Capture the cell that displays the provided text and extract its (x, y) central coordinate. 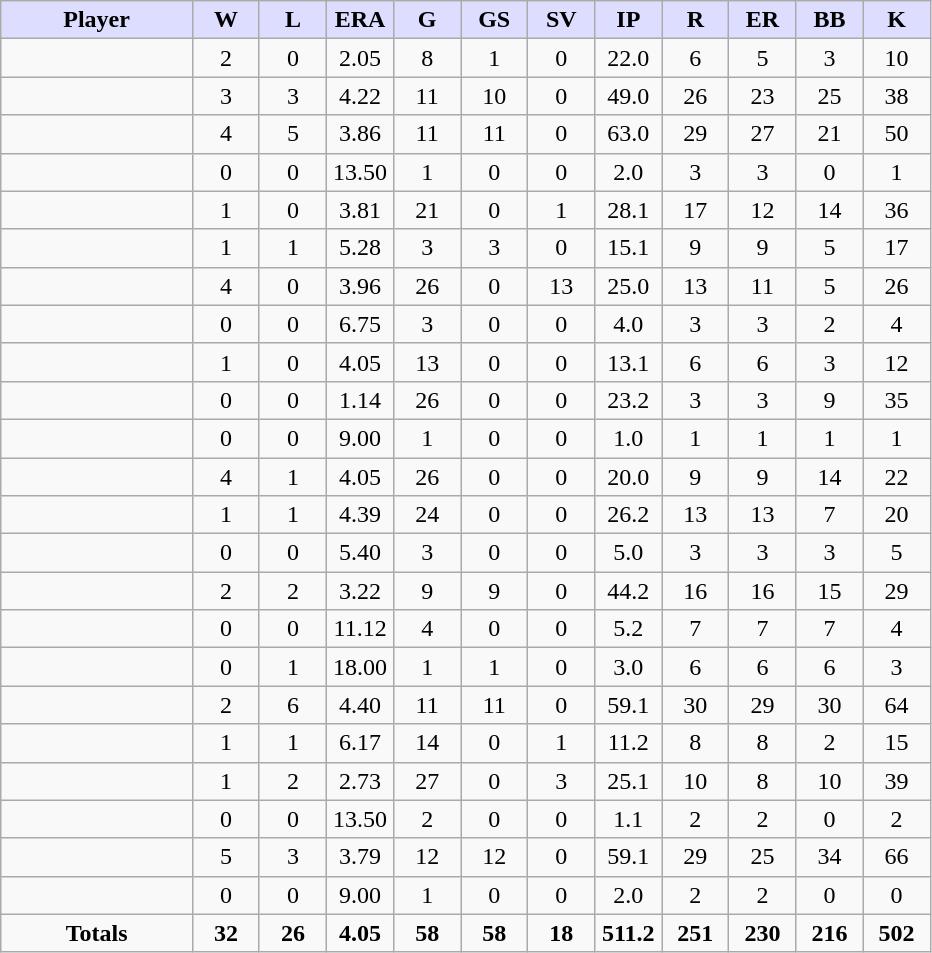
3.22 (360, 591)
66 (896, 857)
50 (896, 134)
11.2 (628, 743)
IP (628, 20)
35 (896, 400)
63.0 (628, 134)
34 (830, 857)
L (292, 20)
Player (97, 20)
18.00 (360, 667)
6.17 (360, 743)
W (226, 20)
ERA (360, 20)
25.0 (628, 286)
4.39 (360, 515)
GS (494, 20)
3.86 (360, 134)
SV (562, 20)
25.1 (628, 781)
502 (896, 933)
24 (428, 515)
11.12 (360, 629)
5.2 (628, 629)
13.1 (628, 362)
6.75 (360, 324)
2.73 (360, 781)
15.1 (628, 248)
ER (762, 20)
1.14 (360, 400)
251 (696, 933)
5.40 (360, 553)
23 (762, 96)
23.2 (628, 400)
64 (896, 705)
5.28 (360, 248)
26.2 (628, 515)
5.0 (628, 553)
49.0 (628, 96)
230 (762, 933)
1.0 (628, 438)
G (428, 20)
R (696, 20)
22.0 (628, 58)
3.81 (360, 210)
4.22 (360, 96)
4.0 (628, 324)
511.2 (628, 933)
20.0 (628, 477)
K (896, 20)
18 (562, 933)
1.1 (628, 819)
3.96 (360, 286)
20 (896, 515)
32 (226, 933)
39 (896, 781)
36 (896, 210)
Totals (97, 933)
216 (830, 933)
44.2 (628, 591)
3.79 (360, 857)
2.05 (360, 58)
38 (896, 96)
22 (896, 477)
3.0 (628, 667)
28.1 (628, 210)
BB (830, 20)
4.40 (360, 705)
